Scan for the cell matching the given text and deliver its [x, y] coordinate at center. 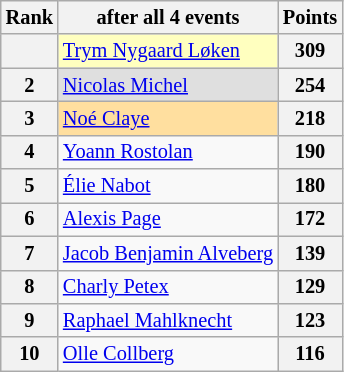
218 [310, 118]
Trym Nygaard Løken [168, 51]
180 [310, 186]
Charly Petex [168, 287]
116 [310, 354]
5 [30, 186]
after all 4 events [168, 17]
123 [310, 320]
4 [30, 152]
190 [310, 152]
Olle Collberg [168, 354]
Noé Claye [168, 118]
Raphael Mahlknecht [168, 320]
Rank [30, 17]
9 [30, 320]
Yoann Rostolan [168, 152]
8 [30, 287]
10 [30, 354]
6 [30, 219]
309 [310, 51]
Alexis Page [168, 219]
139 [310, 253]
7 [30, 253]
172 [310, 219]
Jacob Benjamin Alveberg [168, 253]
Élie Nabot [168, 186]
254 [310, 85]
Points [310, 17]
2 [30, 85]
3 [30, 118]
129 [310, 287]
Nicolas Michel [168, 85]
